Provide the (X, Y) coordinate of the cell's center where the given text is located.  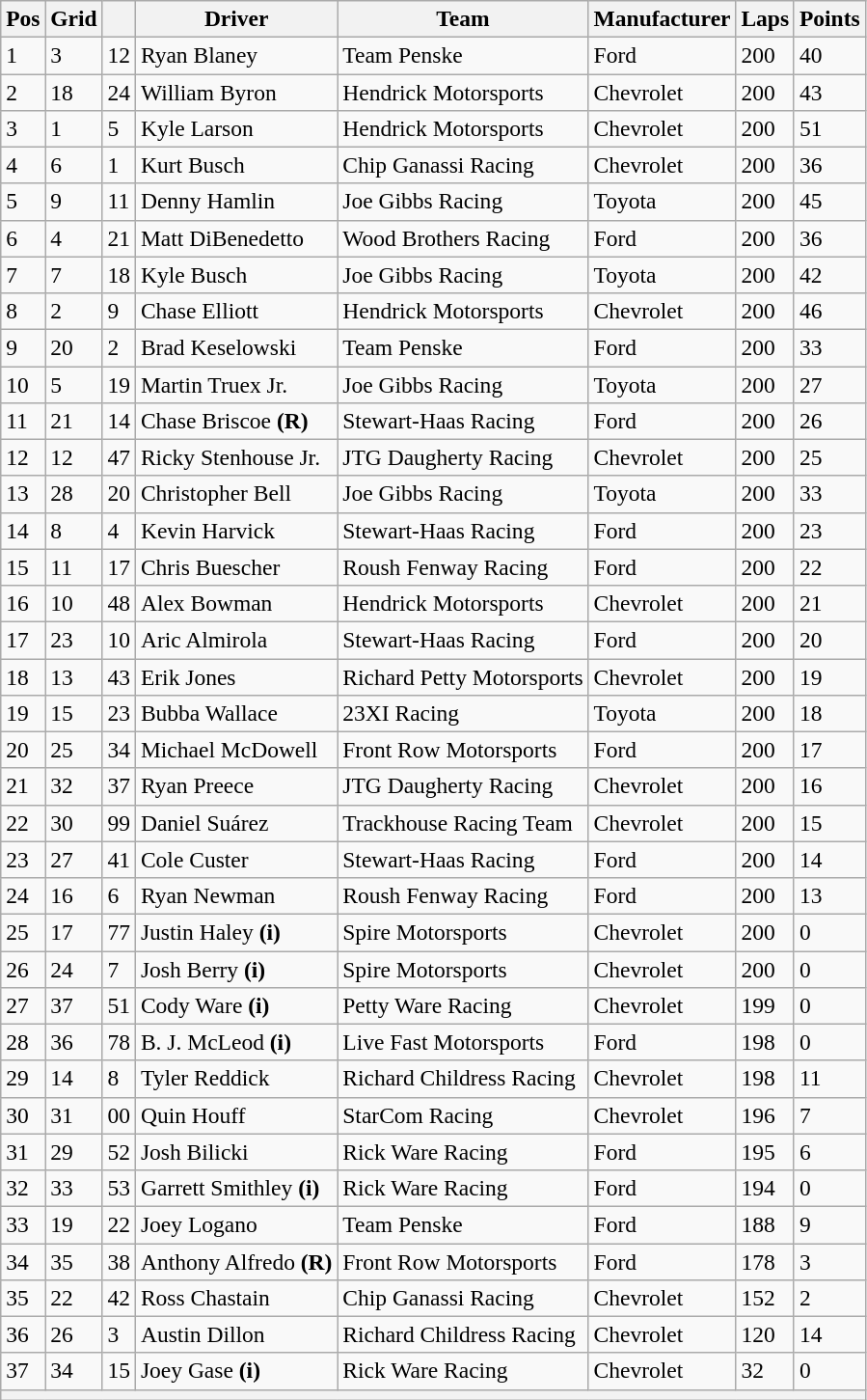
188 (766, 1224)
Live Fast Motorsports (463, 1042)
195 (766, 1152)
Justin Haley (i) (235, 932)
194 (766, 1188)
William Byron (235, 92)
Christopher Bell (235, 494)
Cody Ware (i) (235, 1005)
47 (119, 457)
Trackhouse Racing Team (463, 823)
Cole Custer (235, 860)
Driver (235, 18)
Brad Keselowski (235, 347)
Alex Bowman (235, 603)
38 (119, 1261)
Ross Chastain (235, 1298)
196 (766, 1115)
Quin Houff (235, 1115)
Ricky Stenhouse Jr. (235, 457)
Chase Briscoe (R) (235, 421)
48 (119, 603)
78 (119, 1042)
Chris Buescher (235, 567)
120 (766, 1334)
Grid (73, 18)
Anthony Alfredo (R) (235, 1261)
Richard Petty Motorsports (463, 676)
Joey Gase (i) (235, 1371)
Ryan Preece (235, 786)
Chase Elliott (235, 311)
StarCom Racing (463, 1115)
Joey Logano (235, 1224)
Kurt Busch (235, 165)
Tyler Reddick (235, 1079)
199 (766, 1005)
52 (119, 1152)
53 (119, 1188)
178 (766, 1261)
Kevin Harvick (235, 531)
40 (829, 55)
Petty Ware Racing (463, 1005)
Ryan Newman (235, 895)
77 (119, 932)
00 (119, 1115)
Michael McDowell (235, 750)
Ryan Blaney (235, 55)
41 (119, 860)
Garrett Smithley (i) (235, 1188)
Austin Dillon (235, 1334)
Kyle Larson (235, 128)
45 (829, 202)
Points (829, 18)
46 (829, 311)
Josh Berry (i) (235, 969)
Kyle Busch (235, 275)
152 (766, 1298)
Bubba Wallace (235, 713)
Josh Bilicki (235, 1152)
Wood Brothers Racing (463, 238)
Daniel Suárez (235, 823)
Pos (23, 18)
23XI Racing (463, 713)
Martin Truex Jr. (235, 384)
Denny Hamlin (235, 202)
Team (463, 18)
B. J. McLeod (i) (235, 1042)
Manufacturer (662, 18)
Matt DiBenedetto (235, 238)
Aric Almirola (235, 640)
Laps (766, 18)
99 (119, 823)
Erik Jones (235, 676)
